Identify which cell holds the provided text, then report its (x, y) central coordinate. 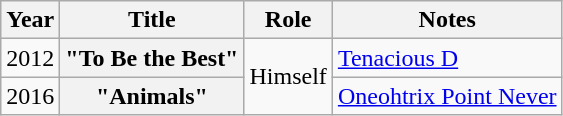
"Animals" (152, 96)
Tenacious D (447, 58)
Himself (288, 77)
2016 (30, 96)
Oneohtrix Point Never (447, 96)
Role (288, 20)
"To Be the Best" (152, 58)
Notes (447, 20)
Title (152, 20)
Year (30, 20)
2012 (30, 58)
